Locate the cell with the specified text and output its [x, y] center coordinate. 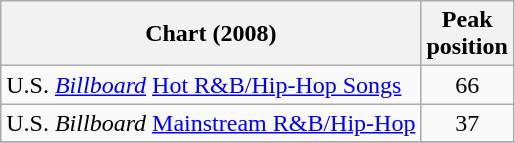
U.S. Billboard Mainstream R&B/Hip-Hop [211, 123]
Chart (2008) [211, 34]
U.S. Billboard Hot R&B/Hip-Hop Songs [211, 85]
66 [467, 85]
37 [467, 123]
Peakposition [467, 34]
